Return (x, y) of the center of cell containing provided text 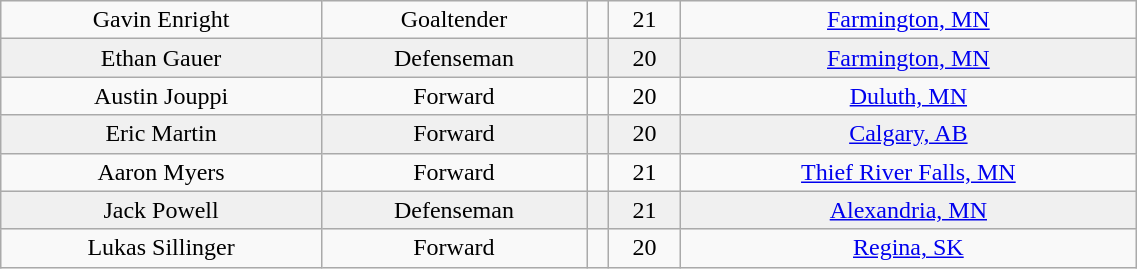
Regina, SK (908, 248)
Austin Jouppi (162, 96)
Duluth, MN (908, 96)
Gavin Enright (162, 20)
Goaltender (454, 20)
Aaron Myers (162, 172)
Ethan Gauer (162, 58)
Jack Powell (162, 210)
Eric Martin (162, 134)
Lukas Sillinger (162, 248)
Alexandria, MN (908, 210)
Calgary, AB (908, 134)
Thief River Falls, MN (908, 172)
